For the text-containing cell, return its midpoint in [x, y] coordinate format. 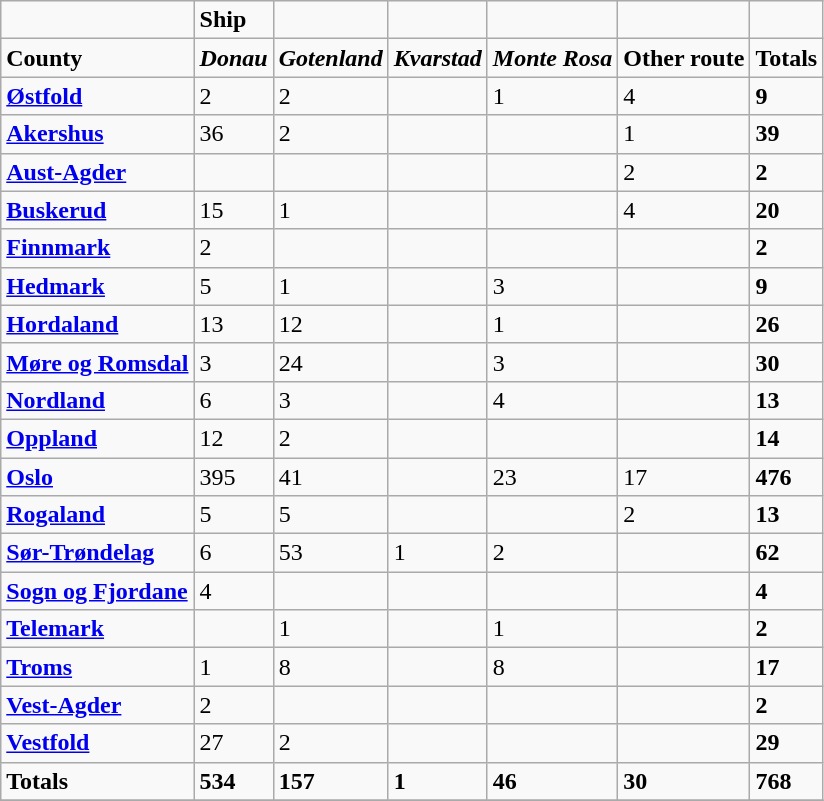
36 [234, 134]
24 [330, 362]
46 [552, 781]
20 [786, 210]
14 [786, 438]
Buskerud [98, 210]
Ship [234, 20]
15 [234, 210]
Oppland [98, 438]
Hordaland [98, 324]
County [98, 58]
Kvarstad [438, 58]
Oslo [98, 477]
41 [330, 477]
Vest-Agder [98, 705]
Hedmark [98, 286]
395 [234, 477]
62 [786, 553]
157 [330, 781]
26 [786, 324]
Sogn og Fjordane [98, 591]
Østfold [98, 96]
Sør-Trøndelag [98, 553]
Vestfold [98, 743]
Donau [234, 58]
39 [786, 134]
768 [786, 781]
Monte Rosa [552, 58]
Finnmark [98, 248]
Telemark [98, 629]
Other route [684, 58]
Akershus [98, 134]
476 [786, 477]
Nordland [98, 400]
Aust-Agder [98, 172]
534 [234, 781]
23 [552, 477]
53 [330, 553]
27 [234, 743]
29 [786, 743]
Møre og Romsdal [98, 362]
Rogaland [98, 515]
Troms [98, 667]
Gotenland [330, 58]
